Output the [X, Y] coordinate of the center of the cell containing the given text.  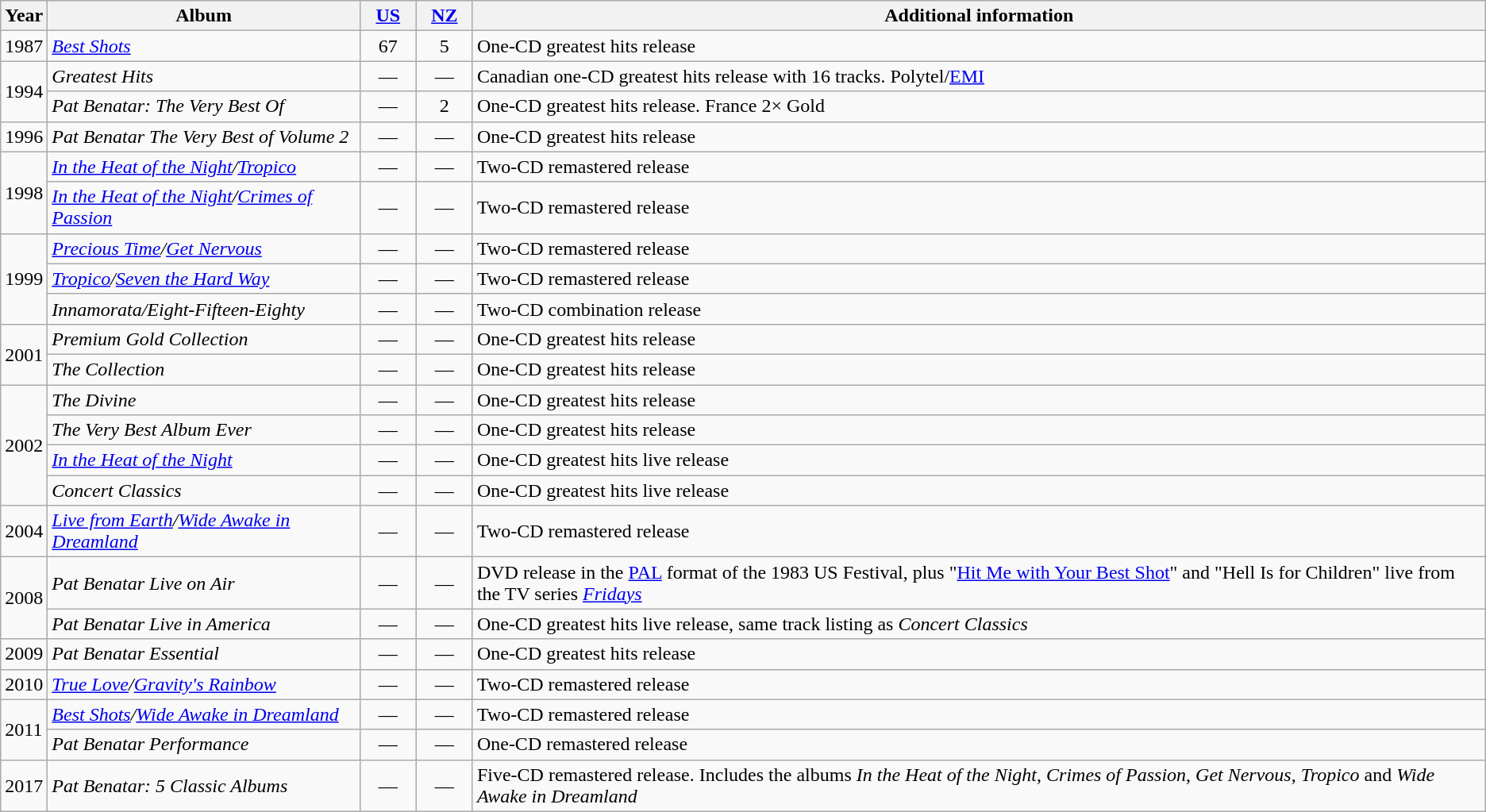
Live from Earth/Wide Awake in Dreamland [203, 532]
2008 [24, 598]
Innamorata/Eight-Fifteen-Eighty [203, 309]
Pat Benatar: The Very Best Of [203, 106]
The Divine [203, 399]
Two-CD combination release [979, 309]
Concert Classics [203, 491]
1999 [24, 279]
In the Heat of the Night/Crimes of Passion [203, 208]
US [387, 16]
2001 [24, 354]
Year [24, 16]
Five-CD remastered release. Includes the albums In the Heat of the Night, Crimes of Passion, Get Nervous, Tropico and Wide Awake in Dreamland [979, 786]
DVD release in the PAL format of the 1983 US Festival, plus "Hit Me with Your Best Shot" and "Hell Is for Children" live from the TV series Fridays [979, 583]
1996 [24, 137]
Pat Benatar: 5 Classic Albums [203, 786]
2011 [24, 729]
2010 [24, 684]
Tropico/Seven the Hard Way [203, 279]
One-CD greatest hits release. France 2× Gold [979, 106]
1994 [24, 91]
Pat Benatar Performance [203, 745]
2002 [24, 444]
Precious Time/Get Nervous [203, 248]
True Love/Gravity's Rainbow [203, 684]
Greatest Hits [203, 76]
Pat Benatar Essential [203, 654]
NZ [445, 16]
The Very Best Album Ever [203, 430]
Premium Gold Collection [203, 339]
2004 [24, 532]
Canadian one-CD greatest hits release with 16 tracks. Polytel/EMI [979, 76]
Pat Benatar Live on Air [203, 583]
5 [445, 46]
2017 [24, 786]
Best Shots/Wide Awake in Dreamland [203, 714]
The Collection [203, 369]
One-CD greatest hits live release, same track listing as Concert Classics [979, 624]
1987 [24, 46]
In the Heat of the Night [203, 460]
Pat Benatar Live in America [203, 624]
2 [445, 106]
Additional information [979, 16]
Pat Benatar The Very Best of Volume 2 [203, 137]
1998 [24, 192]
One-CD remastered release [979, 745]
2009 [24, 654]
In the Heat of the Night/Tropico [203, 167]
Best Shots [203, 46]
Album [203, 16]
67 [387, 46]
